Find where the given text appears and provide that cell's center as (X, Y) coordinate. 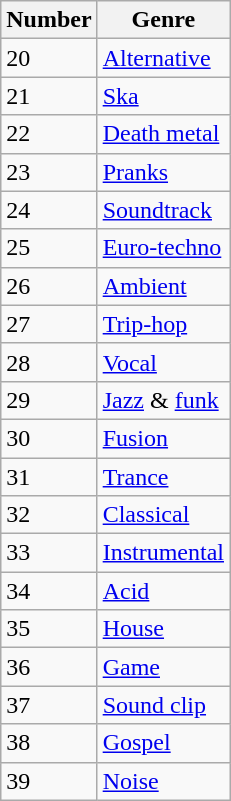
34 (49, 591)
24 (49, 210)
30 (49, 438)
Vocal (163, 362)
Instrumental (163, 553)
Fusion (163, 438)
Pranks (163, 172)
Euro-techno (163, 248)
Acid (163, 591)
Sound clip (163, 705)
Noise (163, 781)
27 (49, 324)
Game (163, 667)
29 (49, 400)
Genre (163, 20)
37 (49, 705)
Ska (163, 96)
39 (49, 781)
21 (49, 96)
36 (49, 667)
Soundtrack (163, 210)
House (163, 629)
26 (49, 286)
Trip-hop (163, 324)
38 (49, 743)
Gospel (163, 743)
Number (49, 20)
Trance (163, 477)
32 (49, 515)
33 (49, 553)
23 (49, 172)
Jazz & funk (163, 400)
22 (49, 134)
Alternative (163, 58)
31 (49, 477)
Ambient (163, 286)
35 (49, 629)
28 (49, 362)
Death metal (163, 134)
25 (49, 248)
Classical (163, 515)
20 (49, 58)
